Capture the cell that displays the provided text and extract its (x, y) central coordinate. 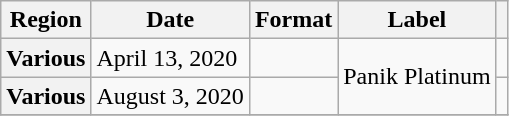
April 13, 2020 (170, 58)
Panik Platinum (417, 77)
Label (417, 20)
Date (170, 20)
Region (46, 20)
August 3, 2020 (170, 96)
Format (293, 20)
